Detect which cell encompasses the target text, then output its [x, y] center coordinate. 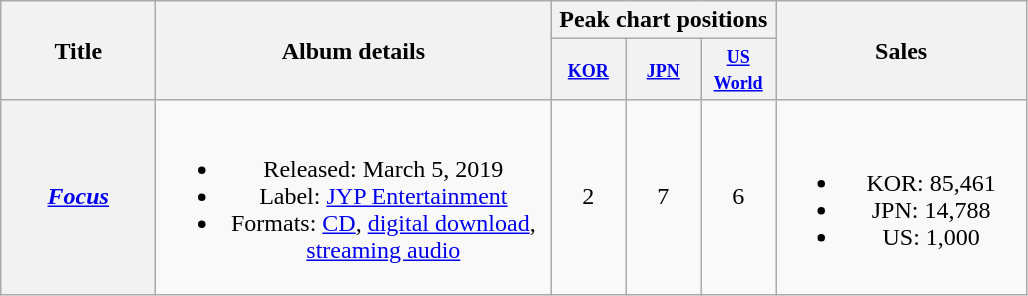
Peak chart positions [664, 20]
Released: March 5, 2019Label: JYP EntertainmentFormats: CD, digital download, streaming audio [354, 197]
2 [588, 197]
Album details [354, 50]
KOR [588, 70]
USWorld [738, 70]
KOR: 85,461JPN: 14,788US: 1,000 [902, 197]
Focus [78, 197]
Sales [902, 50]
Title [78, 50]
7 [664, 197]
JPN [664, 70]
6 [738, 197]
